Identify which cell holds the provided text, then report its [X, Y] central coordinate. 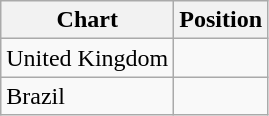
Position [221, 20]
United Kingdom [88, 58]
Brazil [88, 96]
Chart [88, 20]
